Extract the [X, Y] coordinate from the center of the cell holding the provided text.  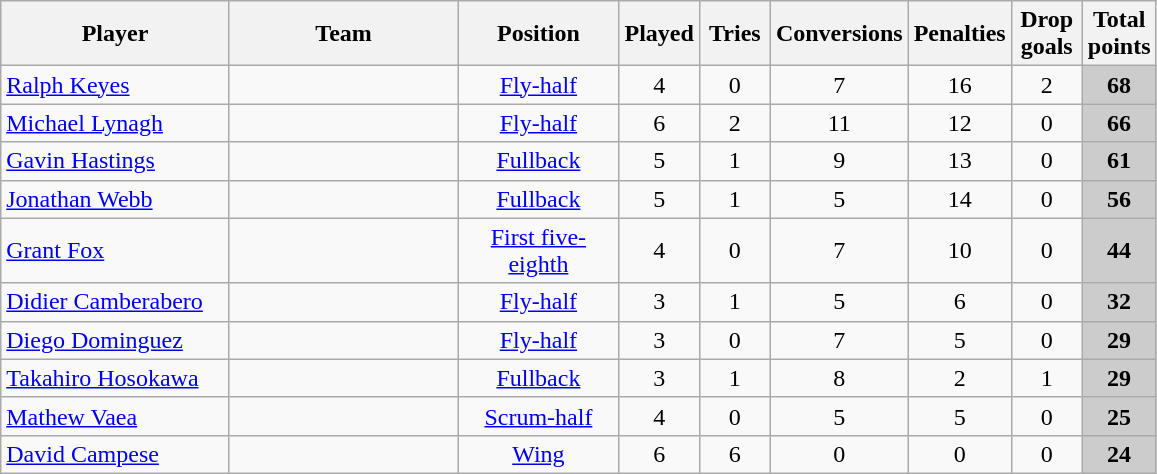
14 [960, 199]
Gavin Hastings [116, 161]
Michael Lynagh [116, 123]
Scrum-half [538, 416]
Takahiro Hosokawa [116, 378]
Player [116, 34]
61 [1119, 161]
Jonathan Webb [116, 199]
12 [960, 123]
11 [839, 123]
13 [960, 161]
Mathew Vaea [116, 416]
16 [960, 85]
First five-eighth [538, 250]
44 [1119, 250]
25 [1119, 416]
8 [839, 378]
Diego Dominguez [116, 340]
Total points [1119, 34]
9 [839, 161]
Penalties [960, 34]
56 [1119, 199]
Drop goals [1046, 34]
10 [960, 250]
Tries [734, 34]
Team [344, 34]
David Campese [116, 454]
Position [538, 34]
68 [1119, 85]
Wing [538, 454]
66 [1119, 123]
Didier Camberabero [116, 302]
Ralph Keyes [116, 85]
Grant Fox [116, 250]
Conversions [839, 34]
24 [1119, 454]
Played [659, 34]
32 [1119, 302]
